Output the [x, y] coordinate of the center of the cell containing the given text.  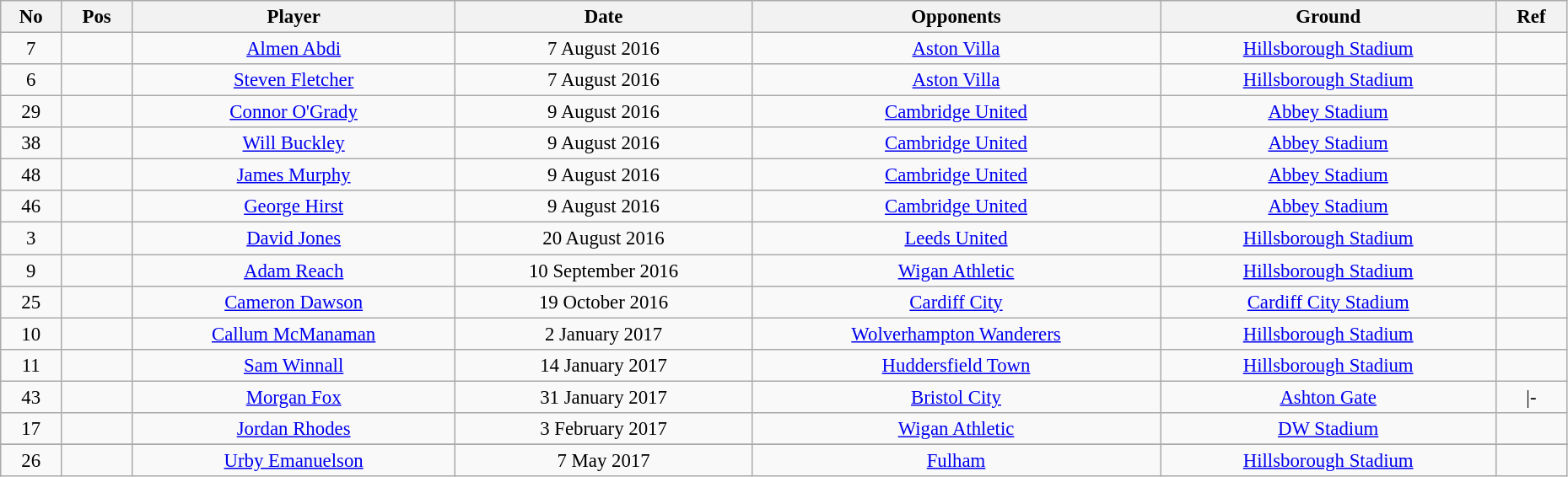
Sam Winnall [294, 365]
46 [31, 206]
Cameron Dawson [294, 302]
10 [31, 334]
9 [31, 271]
7 May 2017 [604, 460]
2 January 2017 [604, 334]
Opponents [956, 17]
31 January 2017 [604, 397]
James Murphy [294, 175]
7 [31, 49]
Ashton Gate [1328, 397]
Morgan Fox [294, 397]
29 [31, 112]
25 [31, 302]
David Jones [294, 238]
Cardiff City [956, 302]
Almen Abdi [294, 49]
38 [31, 143]
Huddersfield Town [956, 365]
17 [31, 429]
No [31, 17]
Cardiff City Stadium [1328, 302]
Pos [97, 17]
Ref [1531, 17]
Will Buckley [294, 143]
Ground [1328, 17]
Adam Reach [294, 271]
10 September 2016 [604, 271]
George Hirst [294, 206]
3 February 2017 [604, 429]
Callum McManaman [294, 334]
6 [31, 80]
Bristol City [956, 397]
26 [31, 460]
Urby Emanuelson [294, 460]
Player [294, 17]
48 [31, 175]
Date [604, 17]
DW Stadium [1328, 429]
Fulham [956, 460]
43 [31, 397]
Wolverhampton Wanderers [956, 334]
3 [31, 238]
19 October 2016 [604, 302]
Connor O'Grady [294, 112]
20 August 2016 [604, 238]
Jordan Rhodes [294, 429]
|- [1531, 397]
Leeds United [956, 238]
14 January 2017 [604, 365]
11 [31, 365]
Steven Fletcher [294, 80]
